Pinpoint the cell where the given text exists, returning its [X, Y] midpoint coordinate. 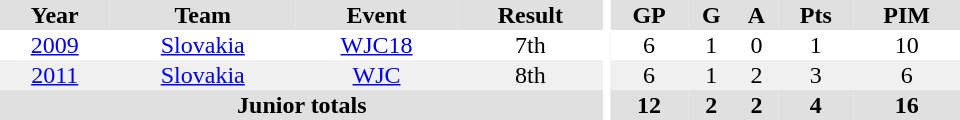
8th [530, 75]
Junior totals [302, 105]
Result [530, 15]
Event [376, 15]
Team [202, 15]
GP [649, 15]
A [757, 15]
WJC18 [376, 45]
12 [649, 105]
G [712, 15]
7th [530, 45]
0 [757, 45]
10 [906, 45]
2009 [54, 45]
Year [54, 15]
2011 [54, 75]
4 [816, 105]
Pts [816, 15]
16 [906, 105]
WJC [376, 75]
3 [816, 75]
PIM [906, 15]
